From the cell containing the given text, extract its center point as (X, Y) coordinate. 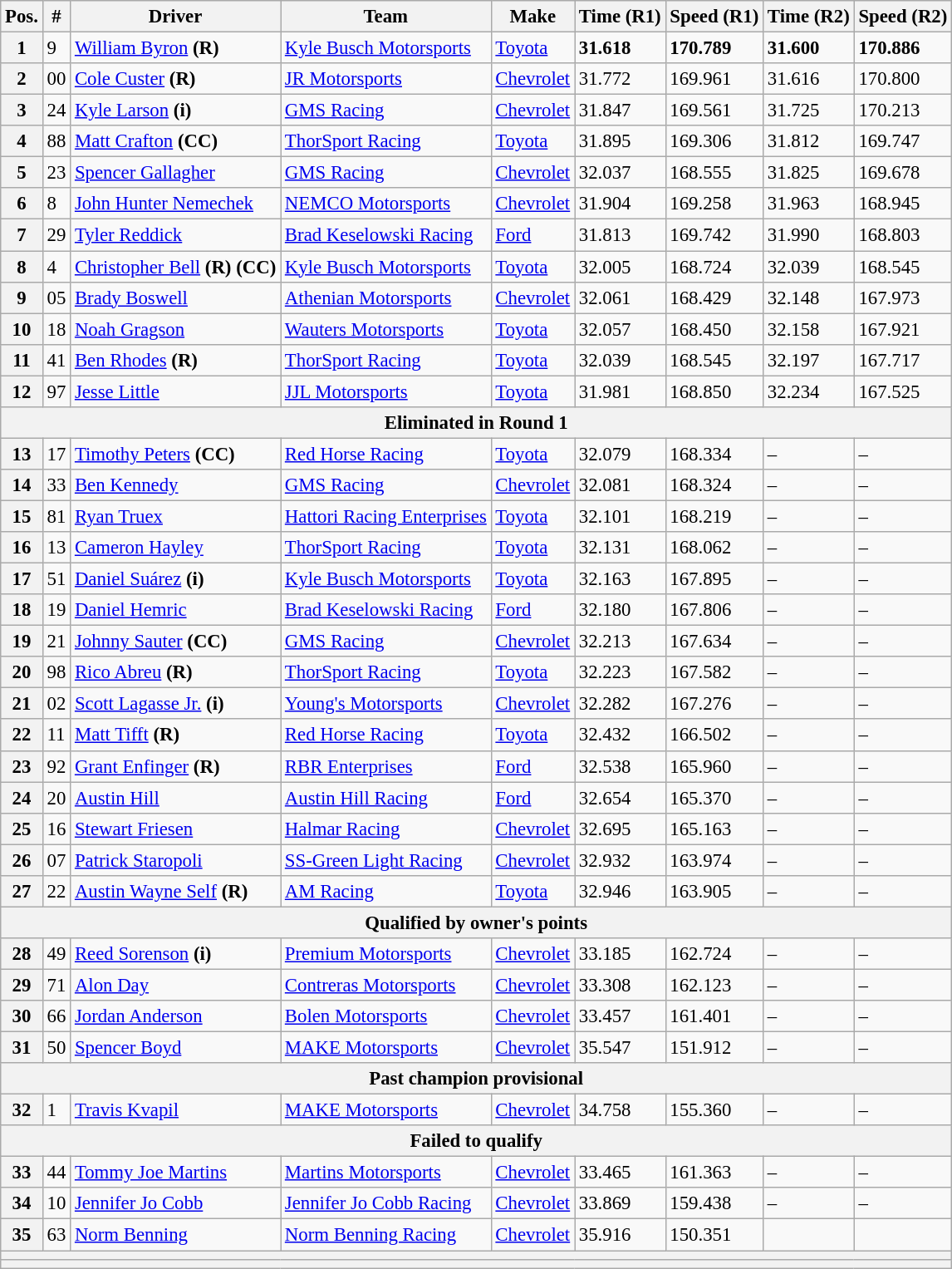
32.223 (621, 672)
Matt Tifft (R) (176, 735)
Cameron Hayley (176, 548)
167.921 (903, 329)
161.363 (714, 1173)
32.234 (809, 391)
35.547 (621, 1048)
Spencer Gallagher (176, 173)
02 (56, 704)
Martins Motorsports (386, 1173)
32.432 (621, 735)
RBR Enterprises (386, 766)
33.308 (621, 985)
66 (56, 1016)
170.213 (903, 111)
Timothy Peters (CC) (176, 454)
Christopher Bell (R) (CC) (176, 267)
Eliminated in Round 1 (477, 423)
32.148 (809, 298)
88 (56, 141)
71 (56, 985)
33.185 (621, 954)
169.742 (714, 235)
Speed (R2) (903, 17)
97 (56, 391)
Norm Benning (176, 1235)
Halmar Racing (386, 829)
168.803 (903, 235)
168.450 (714, 329)
Ryan Truex (176, 516)
# (56, 17)
Grant Enfinger (R) (176, 766)
32.197 (809, 360)
32.695 (621, 829)
AM Racing (386, 892)
63 (56, 1235)
168.219 (714, 516)
25 (22, 829)
Austin Hill Racing (386, 798)
Austin Wayne Self (R) (176, 892)
50 (56, 1048)
31.904 (621, 204)
168.062 (714, 548)
00 (56, 79)
Spencer Boyd (176, 1048)
51 (56, 579)
JJL Motorsports (386, 391)
32.213 (621, 642)
30 (22, 1016)
28 (22, 954)
2 (22, 79)
166.502 (714, 735)
Daniel Suárez (i) (176, 579)
34.758 (621, 1110)
81 (56, 516)
31.618 (621, 48)
31.825 (809, 173)
31.600 (809, 48)
15 (22, 516)
32 (22, 1110)
Reed Sorenson (i) (176, 954)
165.960 (714, 766)
32.282 (621, 704)
31.725 (809, 111)
169.306 (714, 141)
44 (56, 1173)
Rico Abreu (R) (176, 672)
John Hunter Nemechek (176, 204)
Young's Motorsports (386, 704)
32.932 (621, 860)
31.847 (621, 111)
Jesse Little (176, 391)
32.079 (621, 454)
26 (22, 860)
31.616 (809, 79)
Make (532, 17)
31 (22, 1048)
Jennifer Jo Cobb (176, 1204)
Failed to qualify (477, 1141)
34 (22, 1204)
163.974 (714, 860)
168.850 (714, 391)
Past champion provisional (477, 1079)
161.401 (714, 1016)
5 (22, 173)
31.981 (621, 391)
Austin Hill (176, 798)
35 (22, 1235)
151.912 (714, 1048)
170.789 (714, 48)
SS-Green Light Racing (386, 860)
32.180 (621, 610)
168.945 (903, 204)
169.961 (714, 79)
162.123 (714, 985)
32.158 (809, 329)
32.061 (621, 298)
32.654 (621, 798)
Time (R2) (809, 17)
Qualified by owner's points (477, 922)
Bolen Motorsports (386, 1016)
Time (R1) (621, 17)
Team (386, 17)
167.973 (903, 298)
168.324 (714, 485)
162.724 (714, 954)
168.334 (714, 454)
31.813 (621, 235)
07 (56, 860)
167.582 (714, 672)
Jennifer Jo Cobb Racing (386, 1204)
Noah Gragson (176, 329)
3 (22, 111)
JR Motorsports (386, 79)
Tommy Joe Martins (176, 1173)
32.037 (621, 173)
Scott Lagasse Jr. (i) (176, 704)
168.724 (714, 267)
Contreras Motorsports (386, 985)
Norm Benning Racing (386, 1235)
Stewart Friesen (176, 829)
167.895 (714, 579)
Pos. (22, 17)
49 (56, 954)
31.990 (809, 235)
Hattori Racing Enterprises (386, 516)
31.812 (809, 141)
150.351 (714, 1235)
167.806 (714, 610)
14 (22, 485)
169.258 (714, 204)
Kyle Larson (i) (176, 111)
31.772 (621, 79)
Matt Crafton (CC) (176, 141)
Jordan Anderson (176, 1016)
32.101 (621, 516)
Travis Kvapil (176, 1110)
41 (56, 360)
Athenian Motorsports (386, 298)
6 (22, 204)
165.370 (714, 798)
Ben Kennedy (176, 485)
159.438 (714, 1204)
32.538 (621, 766)
05 (56, 298)
33.457 (621, 1016)
32.005 (621, 267)
NEMCO Motorsports (386, 204)
William Byron (R) (176, 48)
31.895 (621, 141)
Driver (176, 17)
32.081 (621, 485)
Wauters Motorsports (386, 329)
167.717 (903, 360)
168.555 (714, 173)
Ben Rhodes (R) (176, 360)
33.869 (621, 1204)
Speed (R1) (714, 17)
169.747 (903, 141)
32.057 (621, 329)
Alon Day (176, 985)
Johnny Sauter (CC) (176, 642)
32.131 (621, 548)
27 (22, 892)
169.561 (714, 111)
32.163 (621, 579)
170.800 (903, 79)
167.525 (903, 391)
168.429 (714, 298)
Cole Custer (R) (176, 79)
155.360 (714, 1110)
7 (22, 235)
35.916 (621, 1235)
169.678 (903, 173)
167.276 (714, 704)
33.465 (621, 1173)
Patrick Staropoli (176, 860)
167.634 (714, 642)
Tyler Reddick (176, 235)
32.946 (621, 892)
Daniel Hemric (176, 610)
12 (22, 391)
170.886 (903, 48)
98 (56, 672)
Brady Boswell (176, 298)
31.963 (809, 204)
Premium Motorsports (386, 954)
165.163 (714, 829)
92 (56, 766)
163.905 (714, 892)
